Search for the cell housing the specified text and yield its [X, Y] center coordinate. 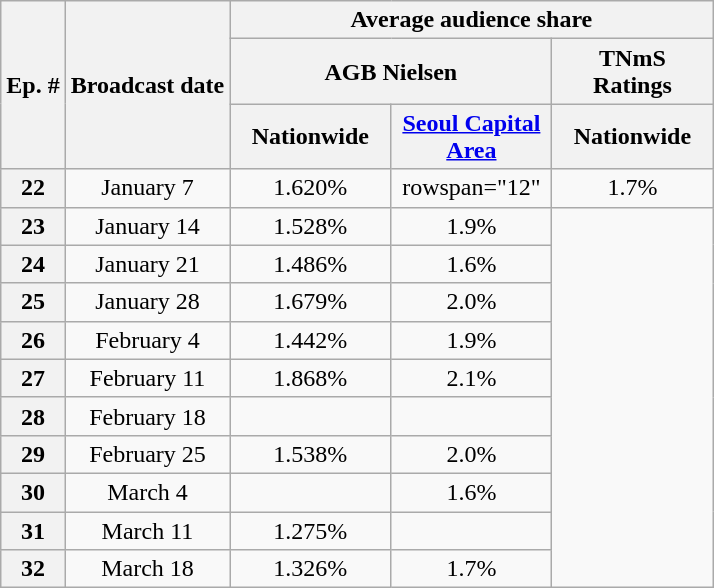
March 18 [148, 569]
January 21 [148, 264]
Seoul Capital Area [472, 136]
January 14 [148, 226]
March 4 [148, 492]
23 [33, 226]
1.528% [310, 226]
1.326% [310, 569]
January 28 [148, 302]
32 [33, 569]
1.620% [310, 188]
Broadcast date [148, 85]
rowspan="12" [472, 188]
February 18 [148, 416]
27 [33, 378]
2.1% [472, 378]
1.486% [310, 264]
31 [33, 531]
28 [33, 416]
29 [33, 454]
26 [33, 340]
30 [33, 492]
March 11 [148, 531]
Average audience share [472, 20]
25 [33, 302]
1.868% [310, 378]
24 [33, 264]
Ep. # [33, 85]
22 [33, 188]
1.538% [310, 454]
1.275% [310, 531]
1.442% [310, 340]
February 4 [148, 340]
1.679% [310, 302]
AGB Nielsen [391, 72]
TNmS Ratings [632, 72]
February 25 [148, 454]
February 11 [148, 378]
January 7 [148, 188]
